Return [X, Y] of the center of cell containing provided text 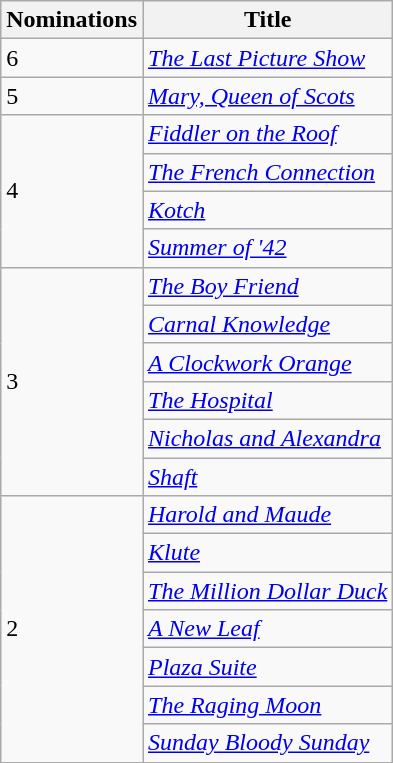
Kotch [267, 210]
Title [267, 20]
A Clockwork Orange [267, 362]
4 [72, 191]
Nicholas and Alexandra [267, 438]
6 [72, 58]
The Raging Moon [267, 705]
2 [72, 629]
Sunday Bloody Sunday [267, 743]
Shaft [267, 477]
The Million Dollar Duck [267, 591]
The Last Picture Show [267, 58]
Fiddler on the Roof [267, 134]
Summer of '42 [267, 248]
Klute [267, 553]
Plaza Suite [267, 667]
The Boy Friend [267, 286]
Harold and Maude [267, 515]
The Hospital [267, 400]
The French Connection [267, 172]
Carnal Knowledge [267, 324]
A New Leaf [267, 629]
Mary, Queen of Scots [267, 96]
5 [72, 96]
3 [72, 381]
Nominations [72, 20]
